Return (X, Y) of the center of cell containing provided text 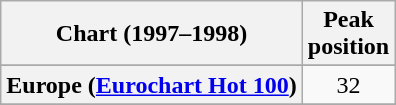
Chart (1997–1998) (152, 34)
Europe (Eurochart Hot 100) (152, 85)
32 (348, 85)
Peakposition (348, 34)
